Identify which cell holds the provided text, then report its (X, Y) central coordinate. 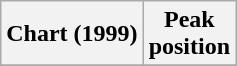
Chart (1999) (72, 34)
Peakposition (189, 34)
